Pinpoint the cell where the given text exists, returning its (X, Y) midpoint coordinate. 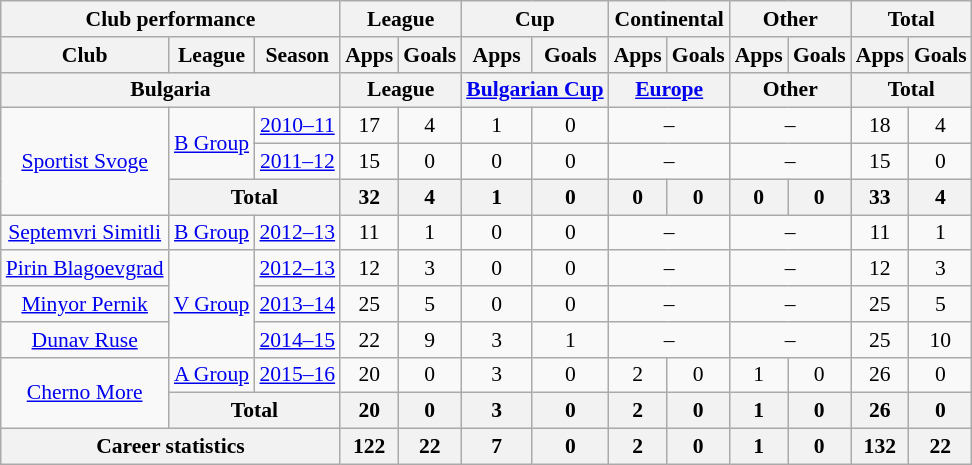
Septemvri Simitli (85, 233)
33 (880, 197)
Minyor Pernik (85, 304)
9 (430, 340)
18 (880, 126)
Cherno More (85, 392)
122 (369, 447)
Club performance (170, 19)
A Group (212, 375)
Dunav Ruse (85, 340)
Europe (670, 90)
17 (369, 126)
Sportist Svoge (85, 162)
Cup (534, 19)
Club (85, 55)
7 (496, 447)
10 (940, 340)
2011–12 (297, 162)
Bulgaria (170, 90)
2010–11 (297, 126)
2013–14 (297, 304)
Continental (670, 19)
Pirin Blagoevgrad (85, 269)
2014–15 (297, 340)
32 (369, 197)
132 (880, 447)
V Group (212, 304)
Season (297, 55)
Bulgarian Cup (534, 90)
2015–16 (297, 375)
Career statistics (170, 447)
